Scan for the cell matching the given text and deliver its (X, Y) coordinate at center. 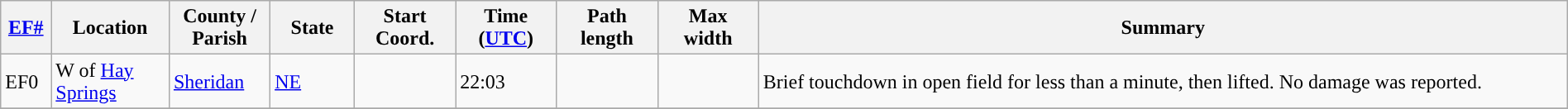
Summary (1163, 28)
W of Hay Springs (111, 81)
Path length (607, 28)
Max width (708, 28)
State (313, 28)
Sheridan (219, 81)
Location (111, 28)
NE (313, 81)
EF# (26, 28)
22:03 (506, 81)
County / Parish (219, 28)
Brief touchdown in open field for less than a minute, then lifted. No damage was reported. (1163, 81)
EF0 (26, 81)
Time (UTC) (506, 28)
Start Coord. (404, 28)
